From the cell containing the given text, extract its center point as (X, Y) coordinate. 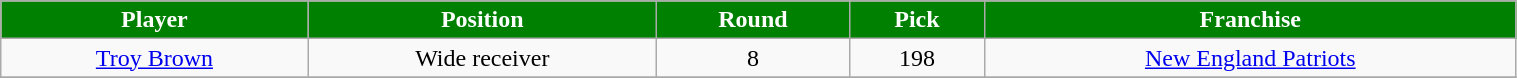
New England Patriots (1251, 58)
Troy Brown (154, 58)
Player (154, 20)
8 (754, 58)
Round (754, 20)
Wide receiver (482, 58)
Franchise (1251, 20)
198 (916, 58)
Pick (916, 20)
Position (482, 20)
